Provide the (X, Y) coordinate of the cell's center where the given text is located.  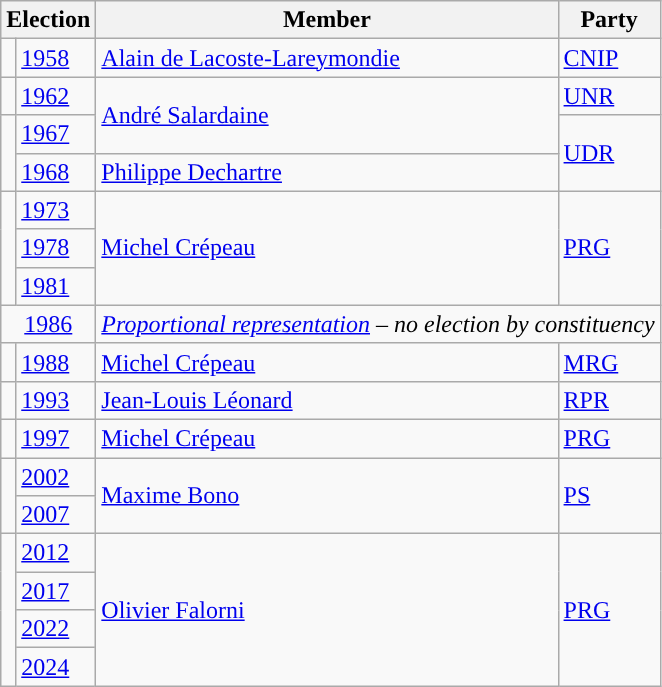
Jean-Louis Léonard (327, 400)
UNR (609, 96)
1967 (56, 134)
2022 (56, 629)
1978 (56, 248)
1981 (56, 286)
Proportional representation – no election by constituency (378, 324)
CNIP (609, 58)
Alain de Lacoste-Lareymondie (327, 58)
UDR (609, 153)
Maxime Bono (327, 496)
1968 (56, 172)
1973 (56, 210)
Election (48, 20)
PS (609, 496)
2002 (56, 477)
Philippe Dechartre (327, 172)
Party (609, 20)
1993 (56, 400)
MRG (609, 362)
1988 (56, 362)
Olivier Falorni (327, 610)
1986 (48, 324)
1962 (56, 96)
2017 (56, 591)
André Salardaine (327, 115)
2024 (56, 667)
Member (327, 20)
RPR (609, 400)
1997 (56, 438)
2007 (56, 515)
2012 (56, 553)
1958 (56, 58)
